Detect which cell encompasses the target text, then output its [x, y] center coordinate. 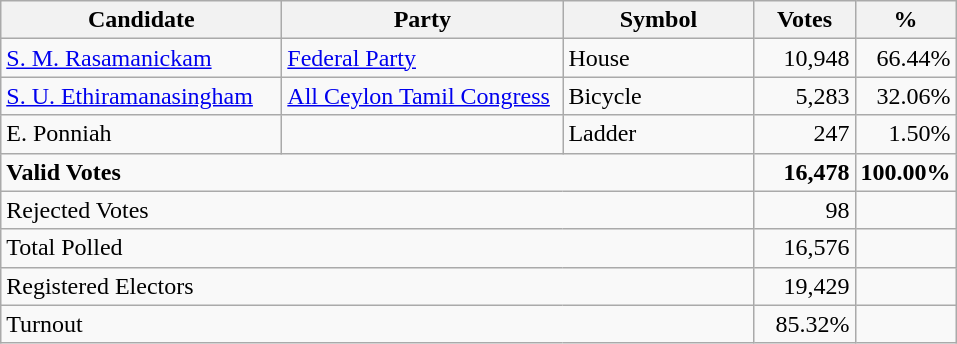
S. U. Ethiramanasingham [142, 96]
S. M. Rasamanickam [142, 58]
16,576 [804, 248]
10,948 [804, 58]
100.00% [906, 172]
98 [804, 210]
85.32% [804, 324]
Registered Electors [378, 286]
E. Ponniah [142, 134]
32.06% [906, 96]
19,429 [804, 286]
Federal Party [422, 58]
Symbol [658, 20]
Rejected Votes [378, 210]
Ladder [658, 134]
Total Polled [378, 248]
Votes [804, 20]
Candidate [142, 20]
16,478 [804, 172]
247 [804, 134]
Bicycle [658, 96]
5,283 [804, 96]
1.50% [906, 134]
House [658, 58]
% [906, 20]
Valid Votes [378, 172]
Party [422, 20]
66.44% [906, 58]
Turnout [378, 324]
All Ceylon Tamil Congress [422, 96]
